Scan for the cell matching the given text and deliver its [X, Y] coordinate at center. 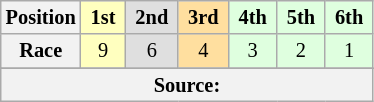
Race [41, 51]
5th [301, 17]
4 [203, 51]
3 [253, 51]
Source: [187, 85]
Position [41, 17]
2nd [152, 17]
3rd [203, 17]
9 [104, 51]
2 [301, 51]
6th [349, 17]
6 [152, 51]
4th [253, 17]
1st [104, 17]
1 [349, 51]
